Output the (X, Y) coordinate of the center of the cell containing the given text.  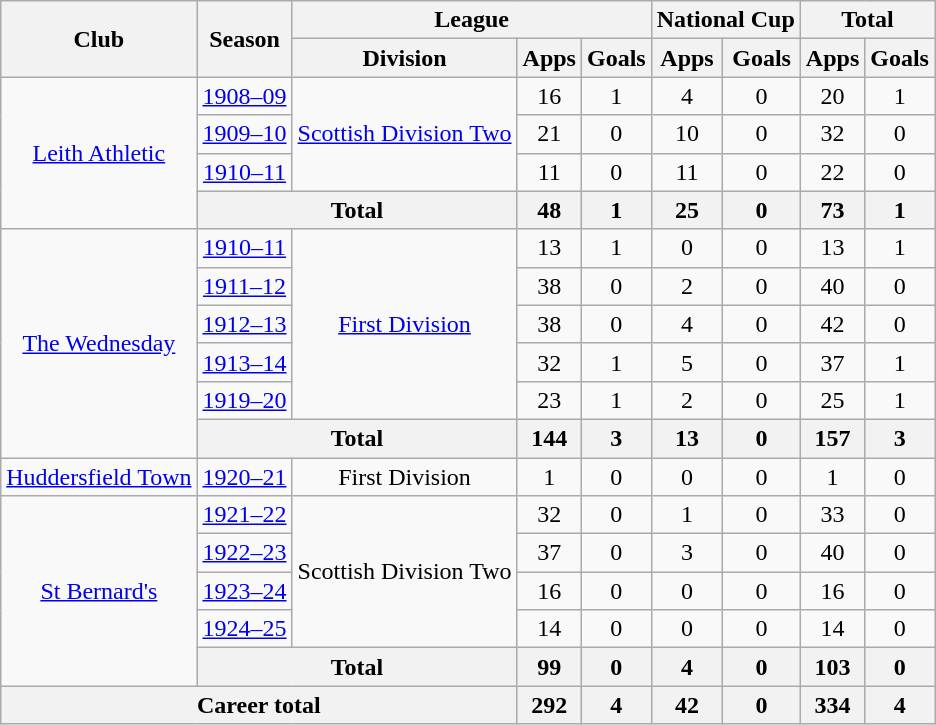
St Bernard's (99, 591)
League (472, 20)
1913–14 (244, 362)
Leith Athletic (99, 153)
1922–23 (244, 553)
1921–22 (244, 515)
Club (99, 39)
22 (832, 172)
103 (832, 667)
1919–20 (244, 400)
73 (832, 210)
Division (404, 58)
Career total (259, 705)
The Wednesday (99, 343)
1911–12 (244, 286)
144 (549, 438)
48 (549, 210)
1912–13 (244, 324)
Huddersfield Town (99, 477)
21 (549, 134)
99 (549, 667)
334 (832, 705)
20 (832, 96)
National Cup (726, 20)
1909–10 (244, 134)
10 (687, 134)
Season (244, 39)
1924–25 (244, 629)
5 (687, 362)
23 (549, 400)
1923–24 (244, 591)
1908–09 (244, 96)
157 (832, 438)
33 (832, 515)
292 (549, 705)
1920–21 (244, 477)
